Return [X, Y] of the center of cell containing provided text 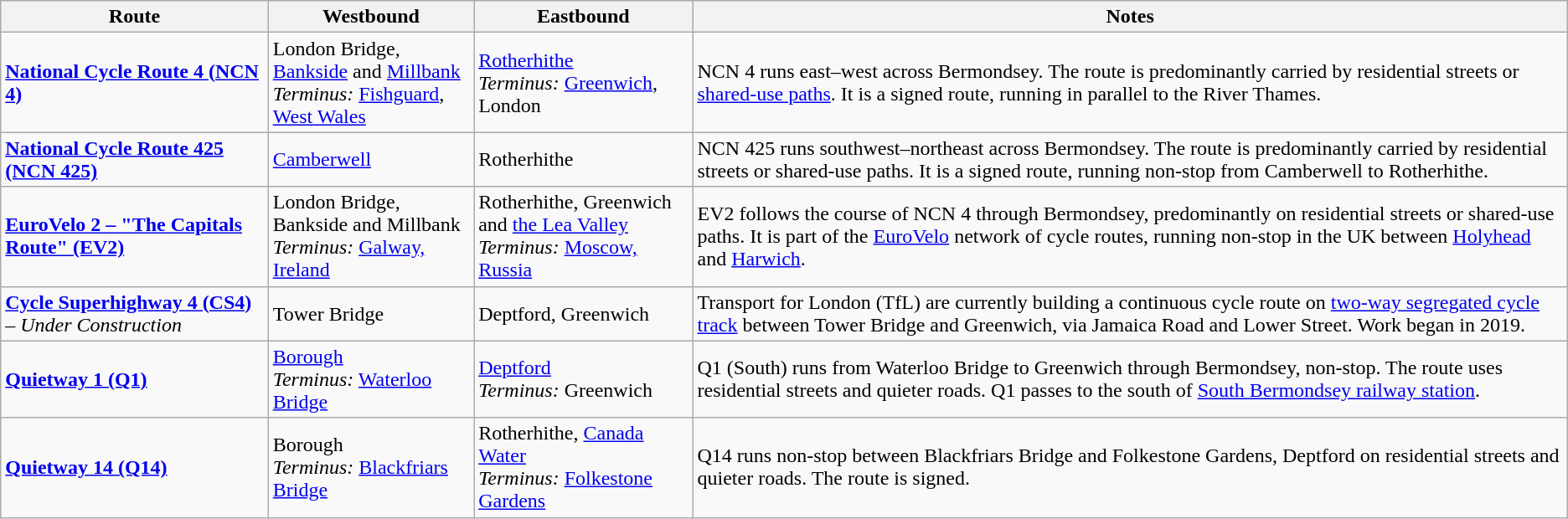
National Cycle Route 4 (NCN 4) [135, 82]
Tower Bridge [370, 313]
Quietway 14 (Q14) [135, 467]
National Cycle Route 425 (NCN 425) [135, 159]
EuroVelo 2 – "The Capitals Route" (EV2) [135, 236]
BoroughTerminus: Waterloo Bridge [370, 379]
Camberwell [370, 159]
Cycle Superhighway 4 (CS4) – Under Construction [135, 313]
RotherhitheTerminus: Greenwich, London [583, 82]
Deptford, Greenwich [583, 313]
Westbound [370, 17]
Rotherhithe, Greenwich and the Lea ValleyTerminus: Moscow, Russia [583, 236]
Eastbound [583, 17]
Notes [1130, 17]
Quietway 1 (Q1) [135, 379]
Rotherhithe, Canada WaterTerminus: Folkestone Gardens [583, 467]
Rotherhithe [583, 159]
London Bridge, Bankside and MillbankTerminus: Fishguard, West Wales [370, 82]
DeptfordTerminus: Greenwich [583, 379]
BoroughTerminus: Blackfriars Bridge [370, 467]
Q14 runs non-stop between Blackfriars Bridge and Folkestone Gardens, Deptford on residential streets and quieter roads. The route is signed. [1130, 467]
Route [135, 17]
London Bridge, Bankside and MillbankTerminus: Galway, Ireland [370, 236]
